Identify which cell holds the provided text, then report its [x, y] central coordinate. 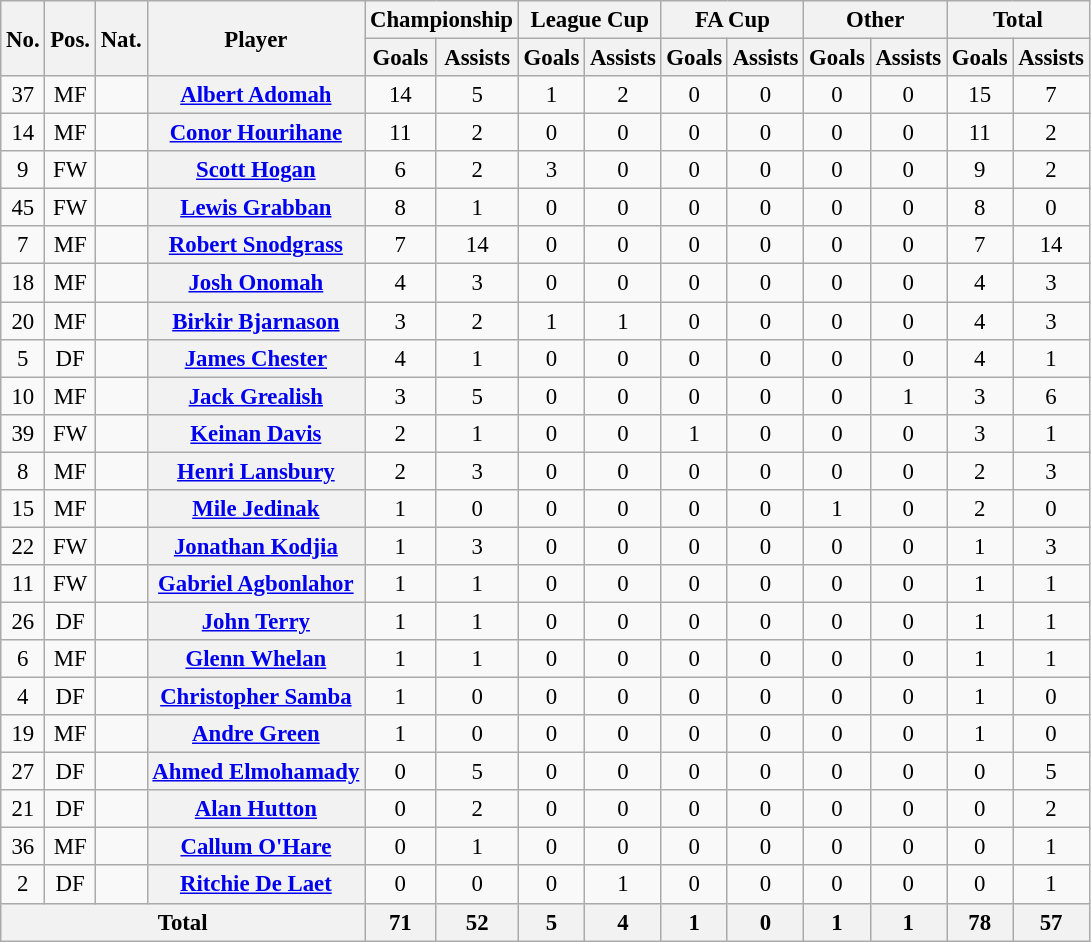
Birkir Bjarnason [256, 321]
78 [980, 922]
Keinan Davis [256, 433]
Robert Snodgrass [256, 245]
Albert Adomah [256, 95]
Callum O'Hare [256, 847]
Nat. [121, 38]
45 [23, 208]
10 [23, 396]
Andre Green [256, 734]
Gabriel Agbonlahor [256, 584]
Lewis Grabban [256, 208]
League Cup [590, 20]
52 [477, 922]
Henri Lansbury [256, 471]
37 [23, 95]
Jack Grealish [256, 396]
Josh Onomah [256, 283]
Mile Jedinak [256, 509]
Championship [442, 20]
18 [23, 283]
Ritchie De Laet [256, 885]
27 [23, 772]
John Terry [256, 621]
Alan Hutton [256, 809]
22 [23, 546]
26 [23, 621]
No. [23, 38]
71 [400, 922]
Conor Hourihane [256, 133]
Glenn Whelan [256, 659]
Pos. [70, 38]
36 [23, 847]
Other [876, 20]
Jonathan Kodjia [256, 546]
19 [23, 734]
21 [23, 809]
James Chester [256, 358]
Christopher Samba [256, 697]
FA Cup [732, 20]
57 [1051, 922]
20 [23, 321]
Scott Hogan [256, 170]
39 [23, 433]
Player [256, 38]
Ahmed Elmohamady [256, 772]
